For the text-containing cell, return its midpoint in [x, y] coordinate format. 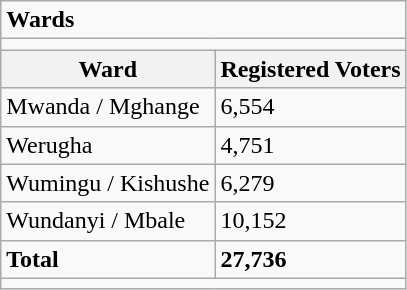
27,736 [310, 259]
Wumingu / Kishushe [108, 183]
Werugha [108, 145]
4,751 [310, 145]
10,152 [310, 221]
Wards [204, 20]
Total [108, 259]
Registered Voters [310, 69]
Wundanyi / Mbale [108, 221]
6,279 [310, 183]
6,554 [310, 107]
Ward [108, 69]
Mwanda / Mghange [108, 107]
